Determine the [X, Y] coordinate at the center of the cell enclosing the given text.  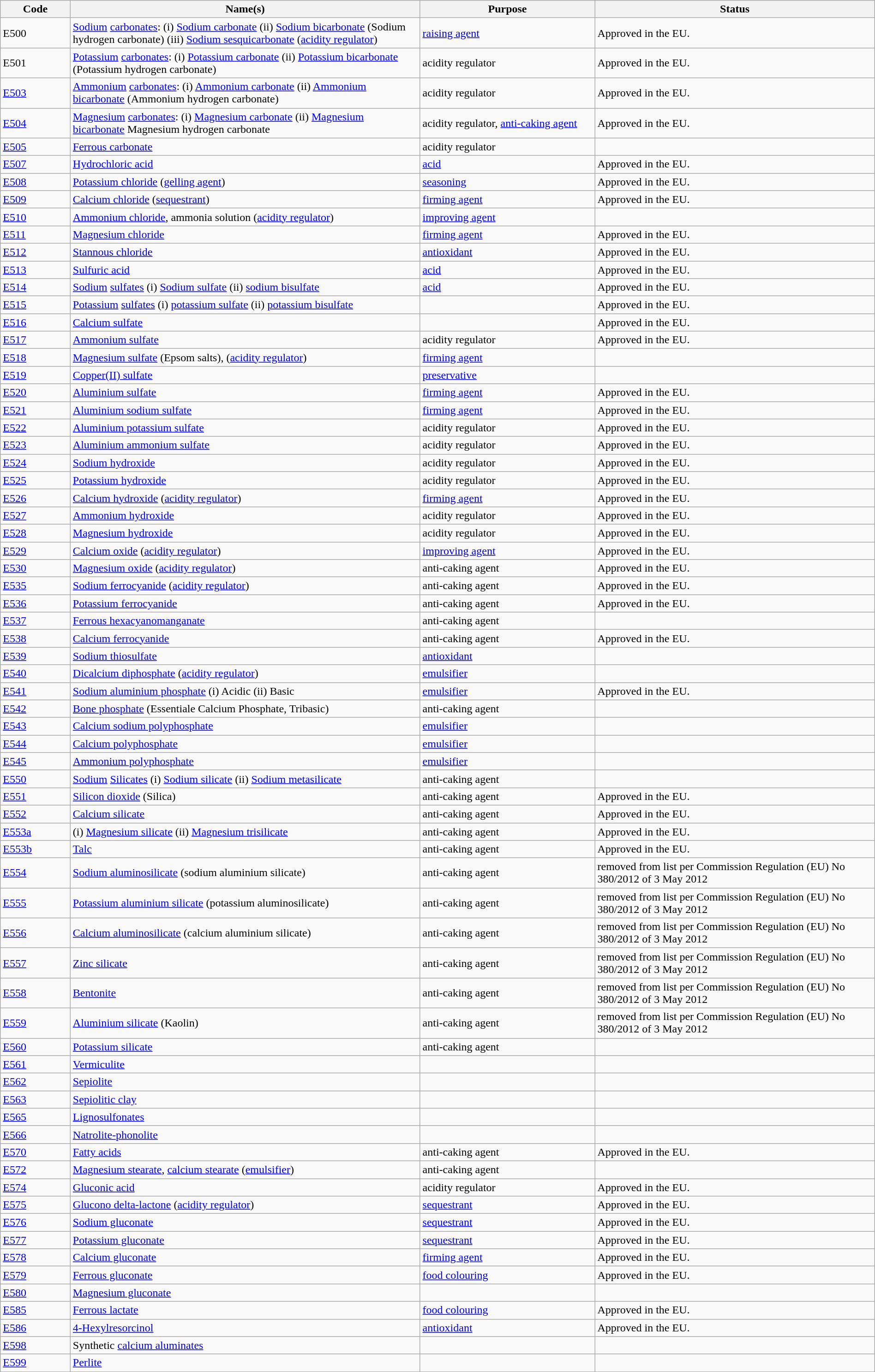
Sodium carbonates: (i) Sodium carbonate (ii) Sodium bicarbonate (Sodium hydrogen carbonate) (iii) Sodium sesquicarbonate (acidity regulator) [245, 33]
E563 [36, 1099]
E556 [36, 933]
Ferrous gluconate [245, 1275]
E550 [36, 779]
Aluminium sodium sulfate [245, 410]
E505 [36, 147]
E524 [36, 463]
Sepiolite [245, 1082]
Ammonium polyphosphate [245, 761]
Calcium ferrocyanide [245, 638]
Status [735, 9]
Calcium sulfate [245, 322]
Aluminium sulfate [245, 393]
E554 [36, 873]
E514 [36, 287]
Calcium gluconate [245, 1258]
E562 [36, 1082]
Talc [245, 849]
Ammonium sulfate [245, 340]
E529 [36, 550]
Potassium sulfates (i) potassium sulfate (ii) potassium bisulfate [245, 305]
Calcium aluminosilicate (calcium aluminium silicate) [245, 933]
Bentonite [245, 993]
E519 [36, 375]
E520 [36, 393]
Natrolite-phonolite [245, 1134]
E501 [36, 63]
Ammonium carbonates: (i) Ammonium carbonate (ii) Ammonium bicarbonate (Ammonium hydrogen carbonate) [245, 93]
E557 [36, 963]
Magnesium oxide (acidity regulator) [245, 568]
E559 [36, 1023]
E508 [36, 182]
Potassium chloride (gelling agent) [245, 182]
E561 [36, 1064]
Purpose [508, 9]
Ferrous lactate [245, 1310]
Synthetic calcium aluminates [245, 1345]
preservative [508, 375]
Ferrous hexacyanomanganate [245, 621]
Potassium carbonates: (i) Potassium carbonate (ii) Potassium bicarbonate (Potassium hydrogen carbonate) [245, 63]
E511 [36, 234]
E566 [36, 1134]
Sepiolitic clay [245, 1099]
E552 [36, 814]
E572 [36, 1169]
Sulfuric acid [245, 270]
Calcium hydroxide (acidity regulator) [245, 498]
E512 [36, 252]
E541 [36, 691]
Calcium silicate [245, 814]
raising agent [508, 33]
Calcium oxide (acidity regulator) [245, 550]
Glucono delta-lactone (acidity regulator) [245, 1205]
Aluminium potassium sulfate [245, 428]
E509 [36, 199]
Perlite [245, 1363]
E515 [36, 305]
E513 [36, 270]
Aluminium silicate (Kaolin) [245, 1023]
Fatty acids [245, 1152]
E504 [36, 123]
Zinc silicate [245, 963]
E555 [36, 903]
E527 [36, 515]
E578 [36, 1258]
E560 [36, 1047]
E575 [36, 1205]
E521 [36, 410]
Sodium gluconate [245, 1223]
E558 [36, 993]
E538 [36, 638]
Potassium aluminium silicate (potassium aluminosilicate) [245, 903]
E523 [36, 445]
Magnesium carbonates: (i) Magnesium carbonate (ii) Magnesium bicarbonate Magnesium hydrogen carbonate [245, 123]
acidity regulator, anti-caking agent [508, 123]
Potassium ferrocyanide [245, 603]
Name(s) [245, 9]
E551 [36, 796]
E580 [36, 1293]
Ammonium chloride, ammonia solution (acidity regulator) [245, 217]
E536 [36, 603]
Stannous chloride [245, 252]
Ammonium hydroxide [245, 515]
Copper(II) sulfate [245, 375]
E543 [36, 726]
E535 [36, 586]
E516 [36, 322]
E545 [36, 761]
E577 [36, 1240]
Magnesium gluconate [245, 1293]
Potassium hydroxide [245, 480]
Dicalcium diphosphate (acidity regulator) [245, 674]
E518 [36, 358]
E570 [36, 1152]
Ferrous carbonate [245, 147]
Sodium hydroxide [245, 463]
Potassium silicate [245, 1047]
E500 [36, 33]
E526 [36, 498]
(i) Magnesium silicate (ii) Magnesium trisilicate [245, 832]
Sodium Silicates (i) Sodium silicate (ii) Sodium metasilicate [245, 779]
E599 [36, 1363]
Sodium ferrocyanide (acidity regulator) [245, 586]
Potassium gluconate [245, 1240]
E553b [36, 849]
Aluminium ammonium sulfate [245, 445]
E542 [36, 709]
Sodium thiosulfate [245, 656]
E525 [36, 480]
Magnesium hydroxide [245, 533]
E503 [36, 93]
Magnesium sulfate (Epsom salts), (acidity regulator) [245, 358]
Bone phosphate (Essentiale Calcium Phosphate, Tribasic) [245, 709]
E539 [36, 656]
Silicon dioxide (Silica) [245, 796]
E540 [36, 674]
E537 [36, 621]
Gluconic acid [245, 1187]
Magnesium stearate, calcium stearate (emulsifier) [245, 1169]
4-Hexylresorcinol [245, 1328]
E586 [36, 1328]
E553a [36, 832]
E517 [36, 340]
E579 [36, 1275]
E585 [36, 1310]
Sodium sulfates (i) Sodium sulfate (ii) sodium bisulfate [245, 287]
E530 [36, 568]
E565 [36, 1117]
Calcium chloride (sequestrant) [245, 199]
Vermiculite [245, 1064]
E528 [36, 533]
Sodium aluminium phosphate (i) Acidic (ii) Basic [245, 691]
Hydrochloric acid [245, 164]
Code [36, 9]
Magnesium chloride [245, 234]
E522 [36, 428]
seasoning [508, 182]
Sodium aluminosilicate (sodium aluminium silicate) [245, 873]
E544 [36, 744]
E510 [36, 217]
Calcium polyphosphate [245, 744]
E576 [36, 1223]
E574 [36, 1187]
E598 [36, 1345]
Lignosulfonates [245, 1117]
Calcium sodium polyphosphate [245, 726]
E507 [36, 164]
